Provide the (X, Y) coordinate of the cell's center where the given text is located.  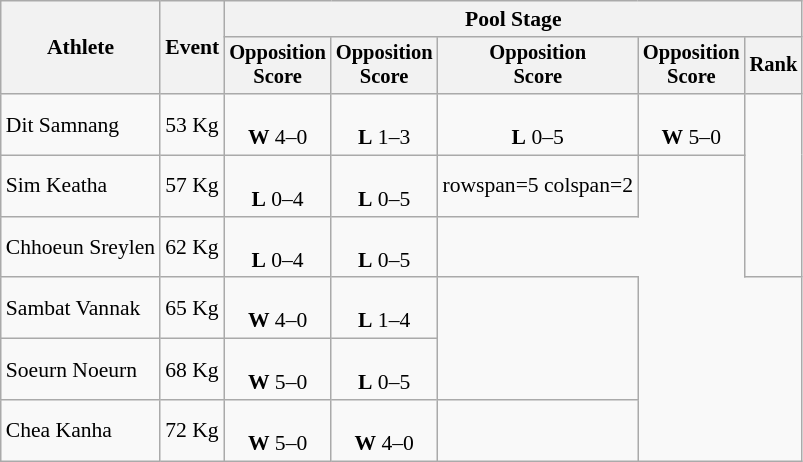
57 Kg (192, 186)
Athlete (80, 48)
L 1–4 (384, 308)
65 Kg (192, 308)
53 Kg (192, 124)
Chhoeun Sreylen (80, 248)
Pool Stage (513, 19)
Rank (774, 66)
Dit Samnang (80, 124)
Chea Kanha (80, 430)
Event (192, 48)
rowspan=5 colspan=2 (538, 186)
Soeurn Noeurn (80, 370)
L 1–3 (384, 124)
62 Kg (192, 248)
Sambat Vannak (80, 308)
Sim Keatha (80, 186)
68 Kg (192, 370)
72 Kg (192, 430)
